Scan for the cell matching the given text and deliver its [X, Y] coordinate at center. 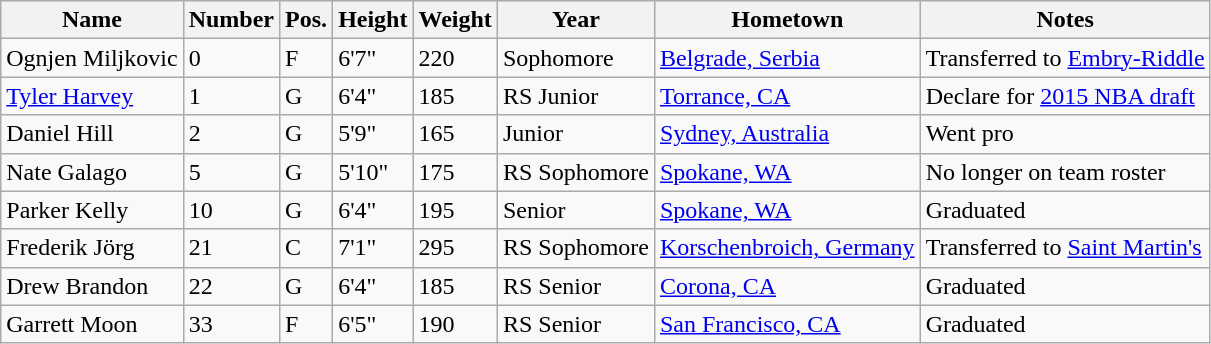
7'1" [373, 248]
Height [373, 20]
165 [455, 134]
Corona, CA [787, 286]
Declare for 2015 NBA draft [1065, 96]
Frederik Jörg [92, 248]
Garrett Moon [92, 324]
Ognjen Miljkovic [92, 58]
Belgrade, Serbia [787, 58]
San Francisco, CA [787, 324]
2 [231, 134]
Korschenbroich, Germany [787, 248]
Senior [576, 210]
Parker Kelly [92, 210]
5'9" [373, 134]
6'5" [373, 324]
C [306, 248]
Notes [1065, 20]
10 [231, 210]
5'10" [373, 172]
33 [231, 324]
195 [455, 210]
Tyler Harvey [92, 96]
Weight [455, 20]
0 [231, 58]
Sydney, Australia [787, 134]
6'7" [373, 58]
Name [92, 20]
Hometown [787, 20]
Number [231, 20]
5 [231, 172]
295 [455, 248]
Went pro [1065, 134]
Nate Galago [92, 172]
Drew Brandon [92, 286]
22 [231, 286]
1 [231, 96]
RS Junior [576, 96]
21 [231, 248]
Sophomore [576, 58]
Pos. [306, 20]
Junior [576, 134]
Transferred to Saint Martin's [1065, 248]
220 [455, 58]
Torrance, CA [787, 96]
Transferred to Embry-Riddle [1065, 58]
Daniel Hill [92, 134]
190 [455, 324]
No longer on team roster [1065, 172]
175 [455, 172]
Year [576, 20]
